Extract the [X, Y] coordinate from the center of the cell holding the provided text.  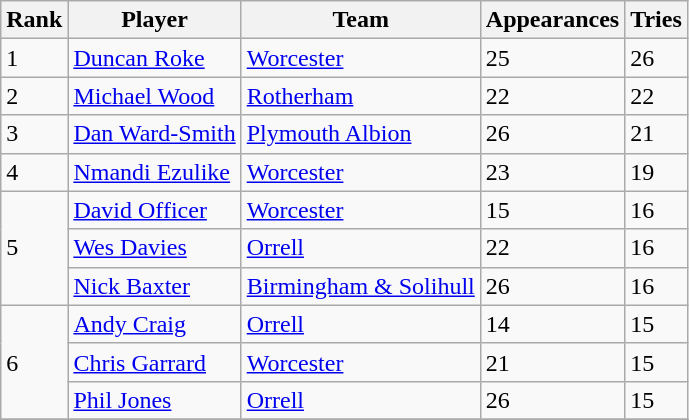
5 [34, 248]
23 [552, 172]
Nick Baxter [154, 286]
Plymouth Albion [360, 134]
Nmandi Ezulike [154, 172]
Phil Jones [154, 400]
3 [34, 134]
14 [552, 324]
Birmingham & Solihull [360, 286]
Andy Craig [154, 324]
Duncan Roke [154, 58]
1 [34, 58]
Wes Davies [154, 248]
Dan Ward-Smith [154, 134]
David Officer [154, 210]
Appearances [552, 20]
Rank [34, 20]
Tries [656, 20]
Player [154, 20]
19 [656, 172]
Michael Wood [154, 96]
6 [34, 362]
Rotherham [360, 96]
25 [552, 58]
Chris Garrard [154, 362]
Team [360, 20]
2 [34, 96]
4 [34, 172]
